From the cell containing the given text, extract its center point as [x, y] coordinate. 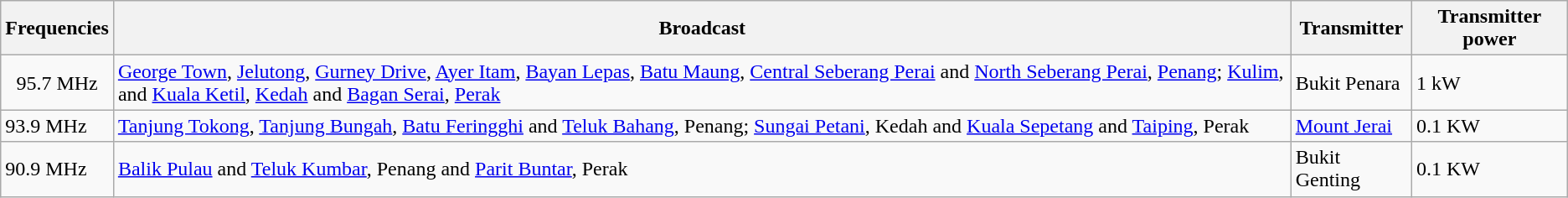
Bukit Penara [1351, 82]
Frequencies [57, 29]
Mount Jerai [1351, 126]
1 kW [1489, 82]
90.9 MHz [57, 169]
Broadcast [702, 29]
Balik Pulau and Teluk Kumbar, Penang and Parit Buntar, Perak [702, 169]
Tanjung Tokong, Tanjung Bungah, Batu Feringghi and Teluk Bahang, Penang; Sungai Petani, Kedah and Kuala Sepetang and Taiping, Perak [702, 126]
Bukit Genting [1351, 169]
Transmitter [1351, 29]
95.7 MHz [57, 82]
93.9 MHz [57, 126]
Transmitter power [1489, 29]
